Detect which cell encompasses the target text, then output its (X, Y) center coordinate. 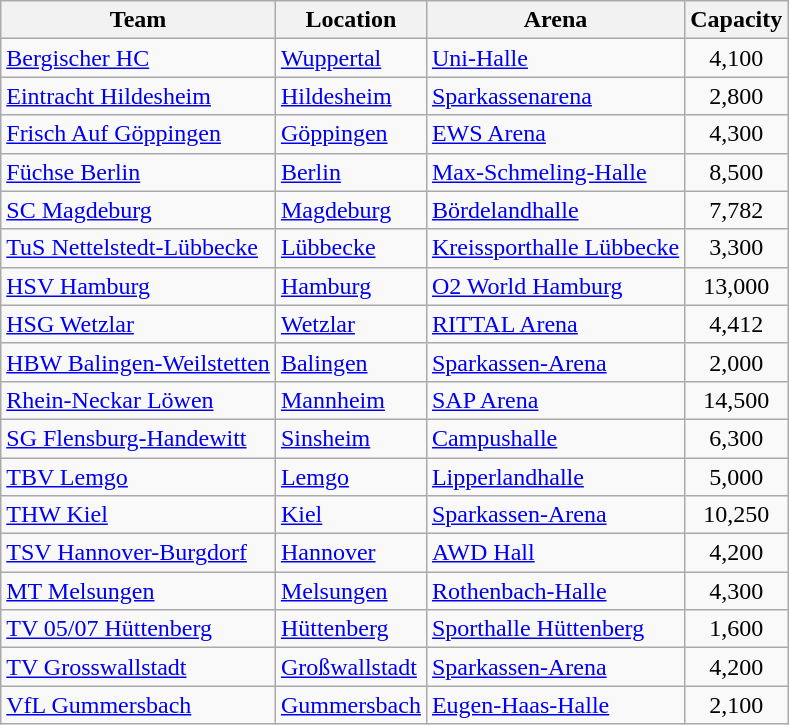
TV 05/07 Hüttenberg (138, 629)
Berlin (350, 172)
Lemgo (350, 477)
SC Magdeburg (138, 210)
TV Grosswallstadt (138, 667)
SG Flensburg-Handewitt (138, 438)
Göppingen (350, 134)
8,500 (736, 172)
Rothenbach-Halle (555, 591)
HSV Hamburg (138, 286)
2,000 (736, 362)
Lipperlandhalle (555, 477)
Mannheim (350, 400)
14,500 (736, 400)
Balingen (350, 362)
Campushalle (555, 438)
THW Kiel (138, 515)
Magdeburg (350, 210)
Hannover (350, 553)
2,100 (736, 705)
Wuppertal (350, 58)
RITTAL Arena (555, 324)
Hamburg (350, 286)
VfL Gummersbach (138, 705)
Füchse Berlin (138, 172)
6,300 (736, 438)
HSG Wetzlar (138, 324)
SAP Arena (555, 400)
Max-Schmeling-Halle (555, 172)
Team (138, 20)
Capacity (736, 20)
Lübbecke (350, 248)
4,412 (736, 324)
Bördelandhalle (555, 210)
Hildesheim (350, 96)
Bergischer HC (138, 58)
Gummersbach (350, 705)
3,300 (736, 248)
4,100 (736, 58)
Frisch Auf Göppingen (138, 134)
Eintracht Hildesheim (138, 96)
5,000 (736, 477)
TuS Nettelstedt-Lübbecke (138, 248)
Sporthalle Hüttenberg (555, 629)
13,000 (736, 286)
Hüttenberg (350, 629)
TSV Hannover-Burgdorf (138, 553)
2,800 (736, 96)
Rhein-Neckar Löwen (138, 400)
Kiel (350, 515)
10,250 (736, 515)
Wetzlar (350, 324)
EWS Arena (555, 134)
Uni-Halle (555, 58)
1,600 (736, 629)
TBV Lemgo (138, 477)
Arena (555, 20)
HBW Balingen-Weilstetten (138, 362)
Sparkassenarena (555, 96)
Location (350, 20)
Kreissporthalle Lübbecke (555, 248)
O2 World Hamburg (555, 286)
AWD Hall (555, 553)
MT Melsungen (138, 591)
Eugen-Haas-Halle (555, 705)
Sinsheim (350, 438)
Melsungen (350, 591)
Großwallstadt (350, 667)
7,782 (736, 210)
